Determine the [X, Y] coordinate at the center of the cell enclosing the given text.  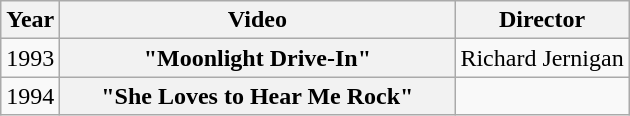
Video [258, 20]
Director [542, 20]
"She Loves to Hear Me Rock" [258, 96]
Year [30, 20]
1994 [30, 96]
Richard Jernigan [542, 58]
"Moonlight Drive-In" [258, 58]
1993 [30, 58]
